Find where the given text appears and provide that cell's center as (X, Y) coordinate. 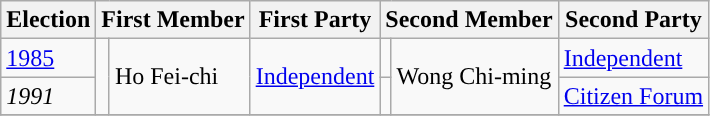
First Party (315, 20)
Election (48, 20)
Citizen Forum (633, 96)
Second Member (469, 20)
Second Party (633, 20)
1985 (48, 58)
First Member (173, 20)
Ho Fei-chi (180, 77)
1991 (48, 96)
Wong Chi-ming (474, 77)
